Identify which cell holds the provided text, then report its (x, y) central coordinate. 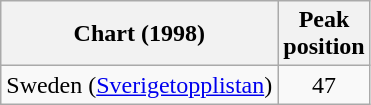
Sweden (Sverigetopplistan) (140, 85)
Peakposition (324, 34)
Chart (1998) (140, 34)
47 (324, 85)
